Scan for the cell matching the given text and deliver its [x, y] coordinate at center. 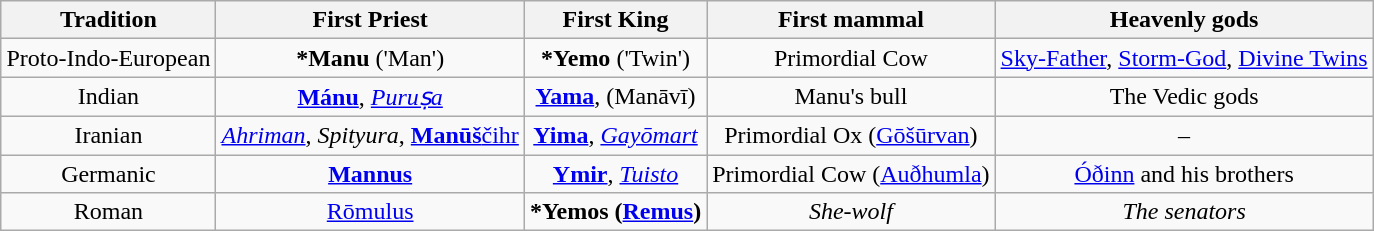
Mannus [370, 173]
She-wolf [851, 212]
First mammal [851, 20]
Yama, (Manāvī) [615, 97]
Ahriman, Spityura, Manūščihr [370, 135]
Germanic [108, 173]
Óðinn and his brothers [1184, 173]
Primordial Cow [851, 58]
Proto-Indo-European [108, 58]
Tradition [108, 20]
*Yemo ('Twin') [615, 58]
Manu's bull [851, 97]
Indian [108, 97]
Mánu, Puruṣa [370, 97]
– [1184, 135]
Rōmulus [370, 212]
Roman [108, 212]
The senators [1184, 212]
Heavenly gods [1184, 20]
*Yemos (Remus) [615, 212]
*Manu ('Man') [370, 58]
The Vedic gods [1184, 97]
Sky-Father, Storm-God, Divine Twins [1184, 58]
Ymir, Tuisto [615, 173]
Primordial Ox (Gōšūrvan) [851, 135]
Iranian [108, 135]
First Priest [370, 20]
Primordial Cow (Auðhumla) [851, 173]
Yima, Gayōmart [615, 135]
First King [615, 20]
